Determine the [X, Y] coordinate at the center of the cell enclosing the given text.  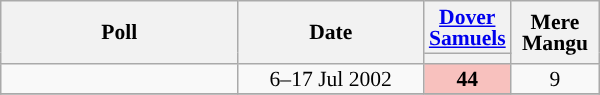
6–17 Jul 2002 [331, 78]
9 [556, 78]
Date [331, 32]
44 [468, 78]
Poll [120, 32]
MereMangu [556, 32]
Dover Samuels [468, 27]
